Search for the cell housing the specified text and yield its [X, Y] center coordinate. 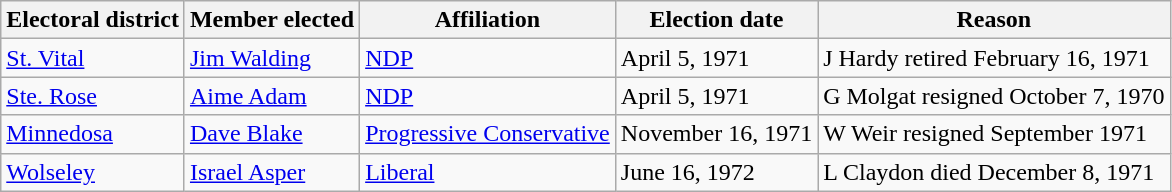
J Hardy retired February 16, 1971 [994, 58]
Aime Adam [272, 96]
Election date [716, 20]
G Molgat resigned October 7, 1970 [994, 96]
Wolseley [93, 172]
Member elected [272, 20]
Israel Asper [272, 172]
Reason [994, 20]
Liberal [488, 172]
Electoral district [93, 20]
W Weir resigned September 1971 [994, 134]
Jim Walding [272, 58]
Ste. Rose [93, 96]
June 16, 1972 [716, 172]
Minnedosa [93, 134]
November 16, 1971 [716, 134]
St. Vital [93, 58]
Progressive Conservative [488, 134]
L Claydon died December 8, 1971 [994, 172]
Affiliation [488, 20]
Dave Blake [272, 134]
